Return the [X, Y] coordinate for the center point of the cell that contains the specified text.  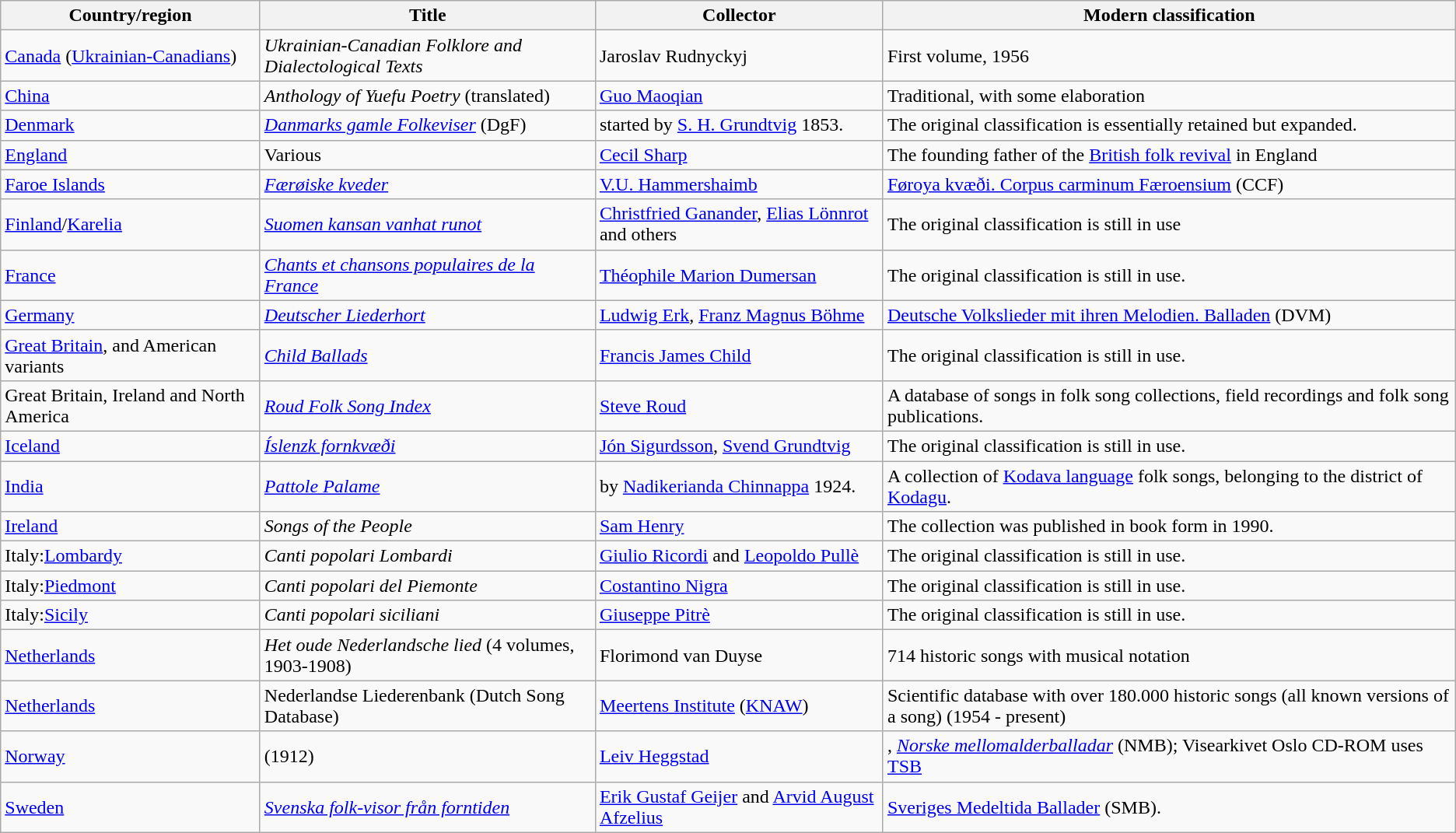
Modern classification [1169, 16]
Jaroslav Rudnyckyj [739, 56]
First volume, 1956 [1169, 56]
The original classification is essentially retained but expanded. [1169, 125]
Christfried Ganander, Elias Lönnrot and others [739, 224]
Giulio Ricordi and Leopoldo Pullè [739, 556]
by Nadikerianda Chinnappa 1924. [739, 485]
Danmarks gamle Folkeviser (DgF) [428, 125]
A collection of Kodava language folk songs, belonging to the district of Kodagu. [1169, 485]
Canti popolari siciliani [428, 615]
Italy:Lombardy [131, 556]
England [131, 155]
, Norske mellomalderballadar (NMB); Visearkivet Oslo CD-ROM uses TSB [1169, 756]
Traditional, with some elaboration [1169, 96]
Iceland [131, 446]
Cecil Sharp [739, 155]
Suomen kansan vanhat runot [428, 224]
(1912) [428, 756]
Various [428, 155]
The founding father of the British folk revival in England [1169, 155]
Florimond van Duyse [739, 655]
Erik Gustaf Geijer and Arvid August Afzelius [739, 807]
Canada (Ukrainian-Canadians) [131, 56]
Sam Henry [739, 527]
Chants et chansons populaires de la France [428, 275]
Great Britain, and American variants [131, 355]
V.U. Hammershaimb [739, 184]
started by S. H. Grundtvig 1853. [739, 125]
Anthology of Yuefu Poetry (translated) [428, 96]
Deutscher Liederhort [428, 315]
Færøiske kveder [428, 184]
Scientific database with over 180.000 historic songs (all known versions of a song) (1954 - present) [1169, 706]
A database of songs in folk song collections, field recordings and folk song publications. [1169, 406]
Costantino Nigra [739, 586]
Collector [739, 16]
The original classification is still in use [1169, 224]
Ludwig Erk, Franz Magnus Böhme [739, 315]
India [131, 485]
Guo Maoqian [739, 96]
Svenska folk-visor från forntiden [428, 807]
Meertens Institute (KNAW) [739, 706]
Giuseppe Pitrè [739, 615]
Sweden [131, 807]
Italy:Sicily [131, 615]
Nederlandse Liederenbank (Dutch Song Database) [428, 706]
Child Ballads [428, 355]
Faroe Islands [131, 184]
Sveriges Medeltida Ballader (SMB). [1169, 807]
Great Britain, Ireland and North America [131, 406]
Denmark [131, 125]
Ukrainian-Canadian Folklore and Dialectological Texts [428, 56]
China [131, 96]
714 historic songs with musical notation [1169, 655]
Deutsche Volkslieder mit ihren Melodien. Balladen (DVM) [1169, 315]
Steve Roud [739, 406]
Norway [131, 756]
France [131, 275]
Roud Folk Song Index [428, 406]
Francis James Child [739, 355]
Het oude Nederlandsche lied (4 volumes, 1903-1908) [428, 655]
Íslenzk fornkvæði [428, 446]
Ireland [131, 527]
Canti popolari Lombardi [428, 556]
Germany [131, 315]
Songs of the People [428, 527]
Canti popolari del Piemonte [428, 586]
Italy:Piedmont [131, 586]
The collection was published in book form in 1990. [1169, 527]
Jón Sigurdsson, Svend Grundtvig [739, 446]
Title [428, 16]
Pattole Palame [428, 485]
Country/region [131, 16]
Leiv Heggstad [739, 756]
Føroya kvæði. Corpus carminum Færoensium (CCF) [1169, 184]
Finland/Karelia [131, 224]
Théophile Marion Dumersan [739, 275]
